Output the (X, Y) coordinate of the center of the cell containing the given text.  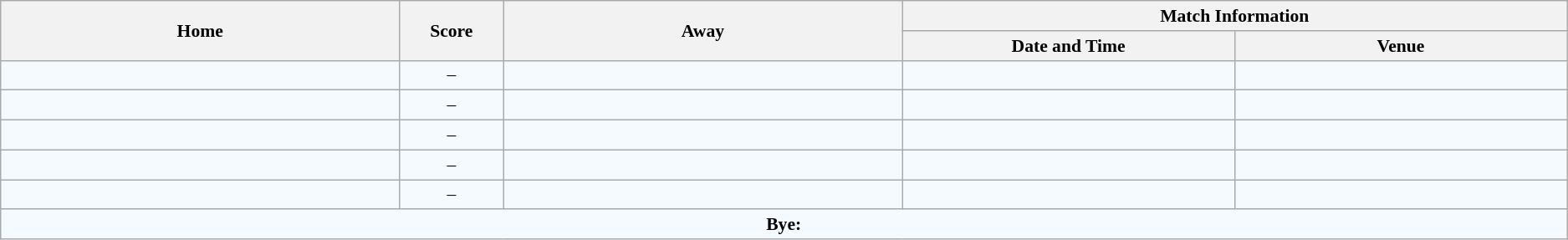
Venue (1400, 46)
Bye: (784, 225)
Date and Time (1069, 46)
Match Information (1234, 16)
Score (452, 30)
Away (702, 30)
Home (201, 30)
